From the cell containing the given text, extract its center point as (x, y) coordinate. 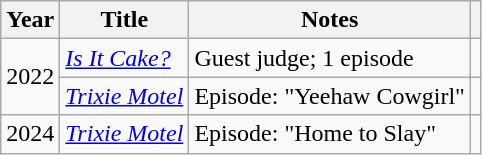
2024 (30, 134)
Title (124, 20)
2022 (30, 77)
Notes (330, 20)
Year (30, 20)
Is It Cake? (124, 58)
Guest judge; 1 episode (330, 58)
Episode: "Home to Slay" (330, 134)
Episode: "Yeehaw Cowgirl" (330, 96)
